For the text-containing cell, return its midpoint in [x, y] coordinate format. 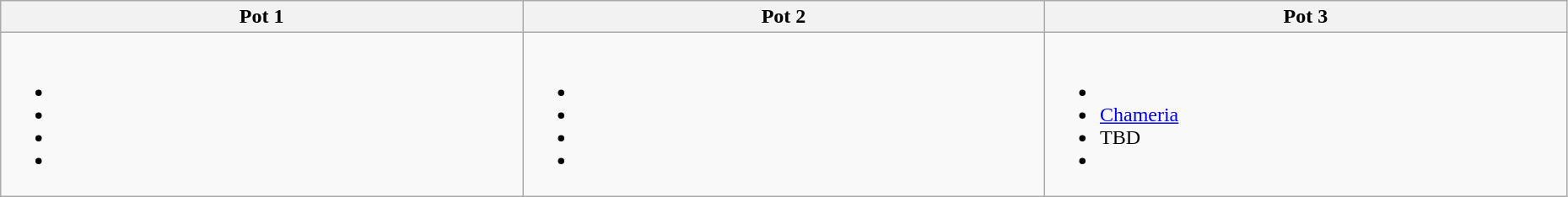
ChameriaTBD [1306, 114]
Pot 2 [784, 17]
Pot 3 [1306, 17]
Pot 1 [261, 17]
